Locate the cell with the specified text and output its [x, y] center coordinate. 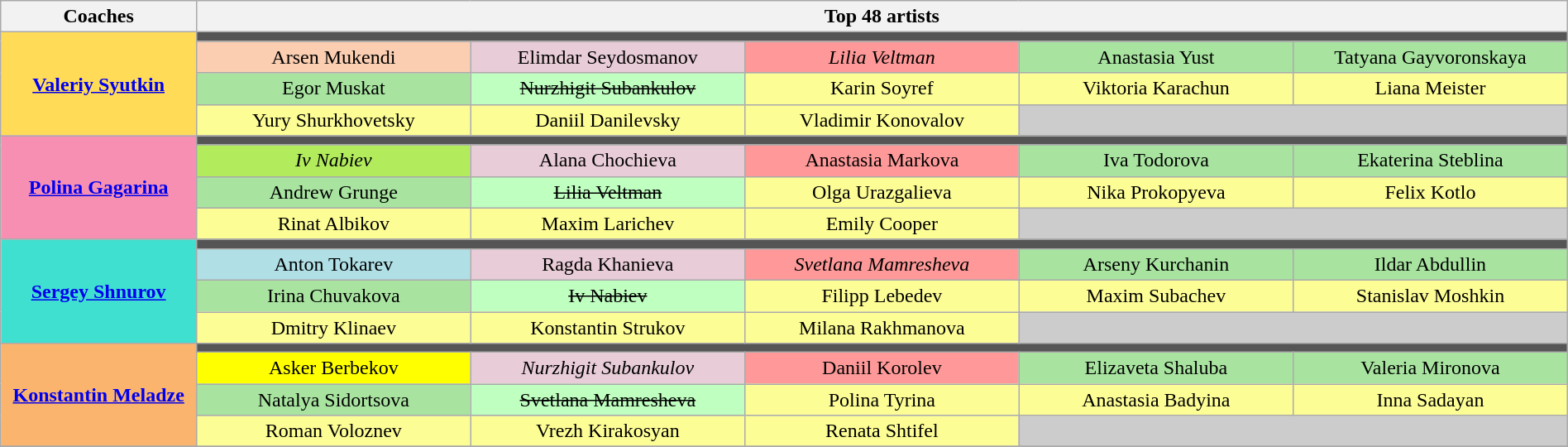
Liana Meister [1431, 89]
Ekaterina Steblina [1431, 161]
Arseny Kurchanin [1156, 264]
Sergey Shnurov [99, 291]
Vladimir Konovalov [882, 120]
Karin Soyref [882, 89]
Milana Rakhmanova [882, 327]
Alana Chochieva [608, 161]
Yury Shurkhovetsky [334, 120]
Anastasia Yust [1156, 57]
Maxim Larichev [608, 223]
Elimdar Seydosmanov [608, 57]
Konstantin Meladze [99, 396]
Valeria Mironova [1431, 368]
Ragda Khanieva [608, 264]
Daniil Korolev [882, 368]
Emily Cooper [882, 223]
Asker Berbekov [334, 368]
Konstantin Strukov [608, 327]
Roman Voloznev [334, 431]
Anton Tokarev [334, 264]
Dmitry Klinaev [334, 327]
Filipp Lebedev [882, 296]
Stanislav Moshkin [1431, 296]
Egor Muskat [334, 89]
Elizaveta Shaluba [1156, 368]
Anastasia Markova [882, 161]
Arsen Mukendi [334, 57]
Tatyana Gayvoronskaya [1431, 57]
Coaches [99, 17]
Rinat Albikov [334, 223]
Vrezh Kirakosyan [608, 431]
Iva Todorova [1156, 161]
Maxim Subachev [1156, 296]
Renata Shtifel [882, 431]
Polina Tyrina [882, 400]
Natalya Sidortsova [334, 400]
Irina Chuvakova [334, 296]
Daniil Danilevsky [608, 120]
Valeriy Syutkin [99, 84]
Viktoria Karachun [1156, 89]
Andrew Grunge [334, 192]
Nika Prokopyeva [1156, 192]
Polina Gagarina [99, 187]
Top 48 artists [882, 17]
Anastasia Badyina [1156, 400]
Inna Sadayan [1431, 400]
Ildar Abdullin [1431, 264]
Felix Kotlo [1431, 192]
Olga Urazgalieva [882, 192]
